For the text-containing cell, return its midpoint in [X, Y] coordinate format. 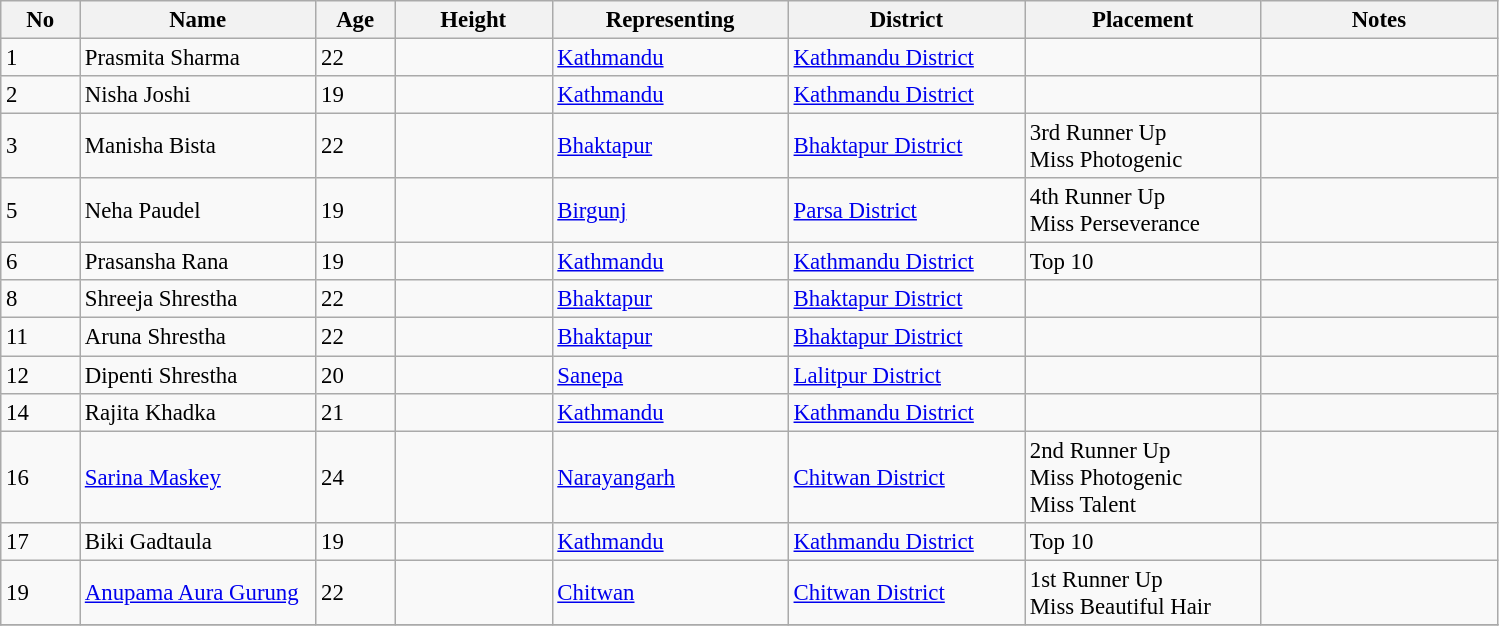
Dipenti Shrestha [198, 375]
Narayangarh [670, 477]
3rd Runner Up Miss Photogenic [1142, 146]
Chitwan [670, 592]
6 [40, 262]
Sanepa [670, 375]
Lalitpur District [906, 375]
4th Runner Up Miss Perseverance [1142, 210]
Shreeja Shrestha [198, 299]
3 [40, 146]
16 [40, 477]
11 [40, 337]
Anupama Aura Gurung [198, 592]
8 [40, 299]
5 [40, 210]
Manisha Bista [198, 146]
2nd Runner Up Miss Photogenic Miss Talent [1142, 477]
Sarina Maskey [198, 477]
Representing [670, 20]
Biki Gadtaula [198, 541]
Neha Paudel [198, 210]
Prasansha Rana [198, 262]
Rajita Khadka [198, 412]
Height [473, 20]
14 [40, 412]
Age [356, 20]
Notes [1379, 20]
21 [356, 412]
Name [198, 20]
Aruna Shrestha [198, 337]
District [906, 20]
Birgunj [670, 210]
1st Runner Up Miss Beautiful Hair [1142, 592]
Prasmita Sharma [198, 58]
1 [40, 58]
Placement [1142, 20]
Nisha Joshi [198, 95]
24 [356, 477]
No [40, 20]
2 [40, 95]
12 [40, 375]
20 [356, 375]
Parsa District [906, 210]
17 [40, 541]
